Capture the cell that displays the provided text and extract its (x, y) central coordinate. 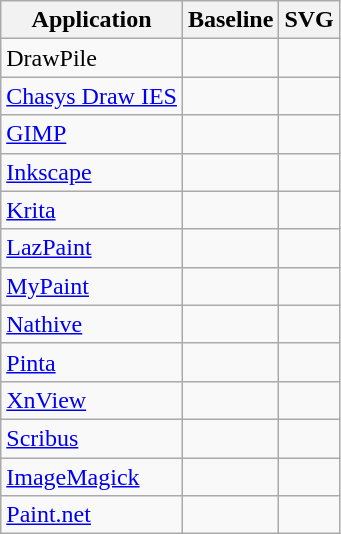
MyPaint (92, 286)
SVG (309, 20)
Pinta (92, 362)
Nathive (92, 324)
Chasys Draw IES (92, 96)
ImageMagick (92, 477)
Baseline (230, 20)
XnView (92, 400)
Scribus (92, 438)
Application (92, 20)
Krita (92, 210)
Inkscape (92, 172)
LazPaint (92, 248)
Paint.net (92, 515)
GIMP (92, 134)
DrawPile (92, 58)
